Output the (x, y) coordinate of the center of the cell containing the given text.  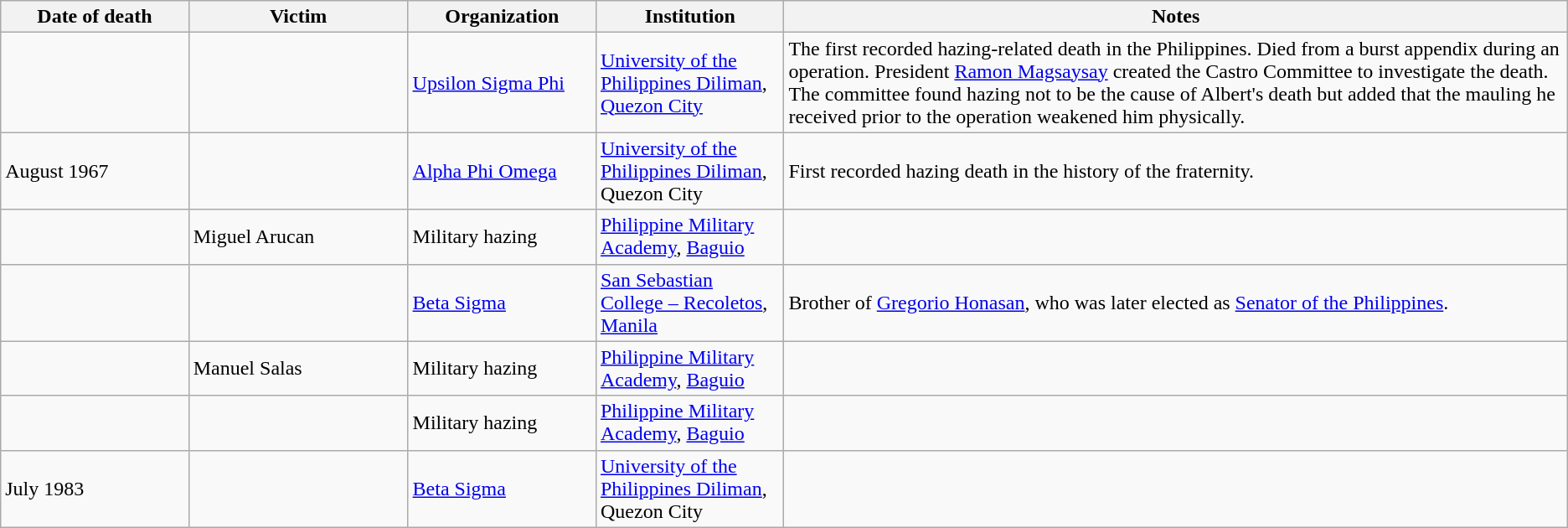
First recorded hazing death in the history of the fraternity. (1176, 171)
Alpha Phi Omega (502, 171)
Miguel Arucan (298, 236)
Victim (298, 17)
Upsilon Sigma Phi (502, 82)
July 1983 (95, 489)
Organization (502, 17)
San Sebastian College – Recoletos, Manila (689, 303)
Institution (689, 17)
Notes (1176, 17)
August 1967 (95, 171)
Manuel Salas (298, 369)
Date of death (95, 17)
Brother of Gregorio Honasan, who was later elected as Senator of the Philippines. (1176, 303)
